Locate the cell with the specified text and output its (x, y) center coordinate. 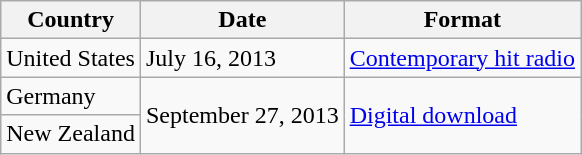
Digital download (462, 115)
New Zealand (71, 134)
Germany (71, 96)
United States (71, 58)
Country (71, 20)
July 16, 2013 (242, 58)
Date (242, 20)
Format (462, 20)
September 27, 2013 (242, 115)
Contemporary hit radio (462, 58)
